Detect which cell encompasses the target text, then output its (x, y) center coordinate. 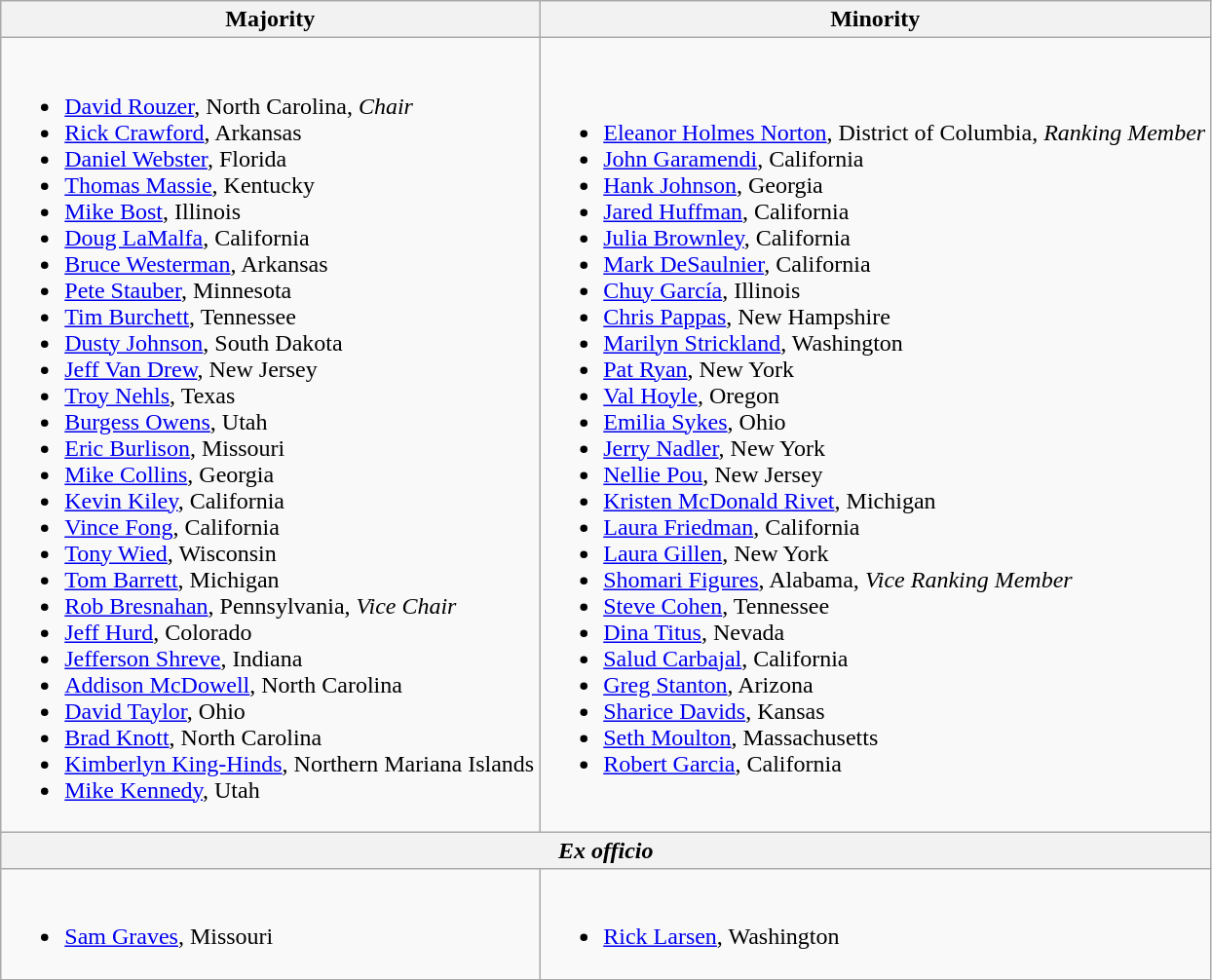
Minority (875, 19)
Majority (271, 19)
Rick Larsen, Washington (875, 923)
Sam Graves, Missouri (271, 923)
Ex officio (606, 850)
